Detect which cell encompasses the target text, then output its [x, y] center coordinate. 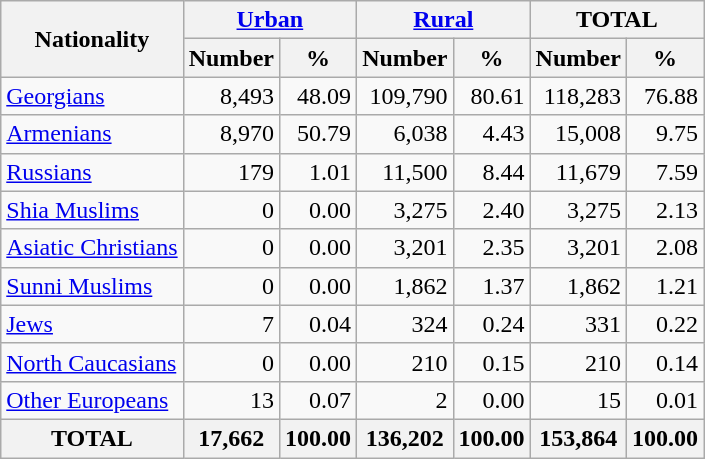
324 [405, 324]
1.21 [664, 286]
0.07 [318, 400]
1.37 [492, 286]
0.01 [664, 400]
136,202 [405, 438]
8,493 [231, 96]
Shia Muslims [92, 210]
Armenians [92, 134]
11,679 [578, 172]
2.13 [664, 210]
331 [578, 324]
118,283 [578, 96]
15,008 [578, 134]
Jews [92, 324]
Other Europeans [92, 400]
50.79 [318, 134]
13 [231, 400]
2 [405, 400]
179 [231, 172]
1.01 [318, 172]
Sunni Muslims [92, 286]
0.04 [318, 324]
Nationality [92, 39]
9.75 [664, 134]
0.22 [664, 324]
Urban [270, 20]
2.08 [664, 248]
80.61 [492, 96]
2.40 [492, 210]
8,970 [231, 134]
2.35 [492, 248]
153,864 [578, 438]
0.24 [492, 324]
7 [231, 324]
Russians [92, 172]
Georgians [92, 96]
76.88 [664, 96]
0.15 [492, 362]
6,038 [405, 134]
48.09 [318, 96]
4.43 [492, 134]
109,790 [405, 96]
17,662 [231, 438]
7.59 [664, 172]
11,500 [405, 172]
15 [578, 400]
North Caucasians [92, 362]
Asiatic Christians [92, 248]
0.14 [664, 362]
8.44 [492, 172]
Rural [444, 20]
